Scan for the cell matching the given text and deliver its (x, y) coordinate at center. 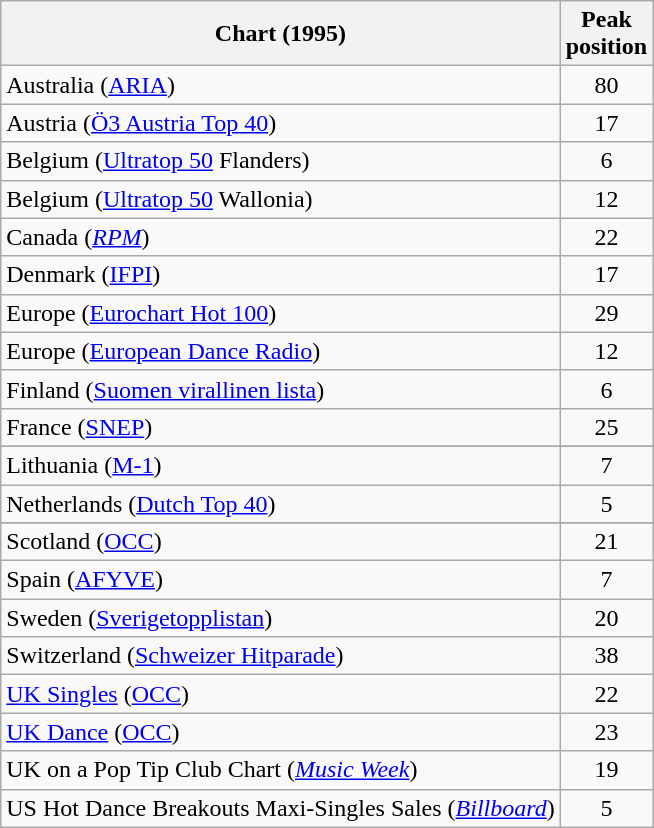
80 (606, 85)
23 (606, 732)
France (SNEP) (280, 427)
Sweden (Sverigetopplistan) (280, 618)
Lithuania (M-1) (280, 465)
29 (606, 313)
UK Dance (OCC) (280, 732)
25 (606, 427)
Switzerland (Schweizer Hitparade) (280, 656)
20 (606, 618)
Scotland (OCC) (280, 542)
Finland (Suomen virallinen lista) (280, 389)
38 (606, 656)
Austria (Ö3 Austria Top 40) (280, 123)
19 (606, 770)
Belgium (Ultratop 50 Flanders) (280, 161)
Chart (1995) (280, 34)
Spain (AFYVE) (280, 580)
Denmark (IFPI) (280, 275)
Europe (Eurochart Hot 100) (280, 313)
Belgium (Ultratop 50 Wallonia) (280, 199)
Peakposition (606, 34)
Netherlands (Dutch Top 40) (280, 503)
US Hot Dance Breakouts Maxi-Singles Sales (Billboard) (280, 808)
UK on a Pop Tip Club Chart (Music Week) (280, 770)
Australia (ARIA) (280, 85)
21 (606, 542)
UK Singles (OCC) (280, 694)
Europe (European Dance Radio) (280, 351)
Canada (RPM) (280, 237)
